Determine the [x, y] coordinate at the center of the cell enclosing the given text.  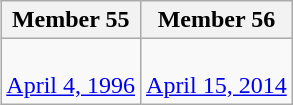
Member 55 [71, 20]
April 15, 2014 [217, 72]
Member 56 [217, 20]
April 4, 1996 [71, 72]
